From the cell containing the given text, extract its center point as (X, Y) coordinate. 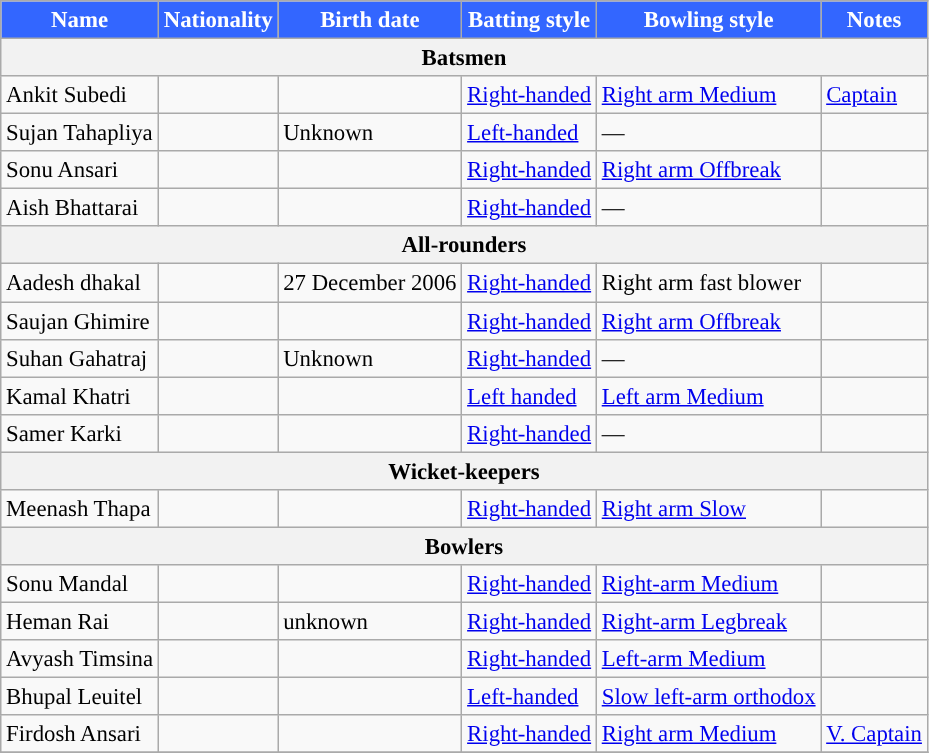
Sonu Mandal (80, 584)
Right-arm Medium (708, 584)
Firdosh Ansari (80, 734)
Aadesh dhakal (80, 283)
Captain (874, 95)
Avyash Timsina (80, 659)
Bowlers (464, 546)
Suhan Gahatraj (80, 358)
Saujan Ghimire (80, 321)
Aish Bhattarai (80, 208)
unknown (370, 621)
Left-arm Medium (708, 659)
Left arm Medium (708, 396)
Right arm fast blower (708, 283)
All-rounders (464, 245)
Samer Karki (80, 433)
Sonu Ansari (80, 170)
Ankit Subedi (80, 95)
Notes (874, 20)
Birth date (370, 20)
27 December 2006 (370, 283)
Heman Rai (80, 621)
Meenash Thapa (80, 509)
Batting style (530, 20)
Left handed (530, 396)
Right-arm Legbreak (708, 621)
V. Captain (874, 734)
Wicket-keepers (464, 471)
Sujan Tahapliya (80, 133)
Kamal Khatri (80, 396)
Bhupal Leuitel (80, 697)
Name (80, 20)
Bowling style (708, 20)
Right arm Slow (708, 509)
Batsmen (464, 58)
Nationality (218, 20)
Slow left-arm orthodox (708, 697)
